Return the [x, y] coordinate for the center point of the cell that contains the specified text.  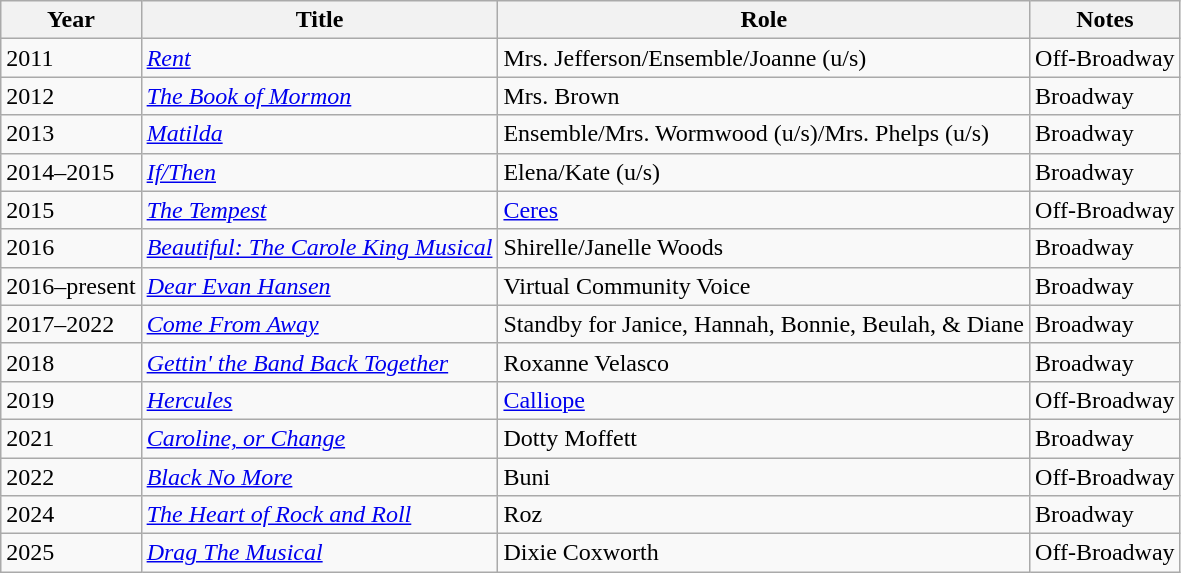
Buni [764, 477]
Roxanne Velasco [764, 362]
The Book of Mormon [320, 96]
Come From Away [320, 324]
2021 [71, 438]
Virtual Community Voice [764, 286]
2022 [71, 477]
Dear Evan Hansen [320, 286]
2017–2022 [71, 324]
Mrs. Brown [764, 96]
Standby for Janice, Hannah, Bonnie, Beulah, & Diane [764, 324]
Beautiful: The Carole King Musical [320, 248]
Dotty Moffett [764, 438]
2016–present [71, 286]
Title [320, 20]
2025 [71, 553]
2018 [71, 362]
If/Then [320, 172]
2013 [71, 134]
2015 [71, 210]
The Tempest [320, 210]
Rent [320, 58]
2012 [71, 96]
2024 [71, 515]
Ceres [764, 210]
Shirelle/Janelle Woods [764, 248]
Role [764, 20]
Ensemble/Mrs. Wormwood (u/s)/Mrs. Phelps (u/s) [764, 134]
Hercules [320, 400]
Black No More [320, 477]
2019 [71, 400]
2011 [71, 58]
Notes [1106, 20]
Roz [764, 515]
2016 [71, 248]
Dixie Coxworth [764, 553]
Mrs. Jefferson/Ensemble/Joanne (u/s) [764, 58]
2014–2015 [71, 172]
Calliope [764, 400]
Drag The Musical [320, 553]
Elena/Kate (u/s) [764, 172]
Caroline, or Change [320, 438]
Matilda [320, 134]
Gettin' the Band Back Together [320, 362]
Year [71, 20]
The Heart of Rock and Roll [320, 515]
